Extract the [x, y] coordinate from the center of the cell holding the provided text.  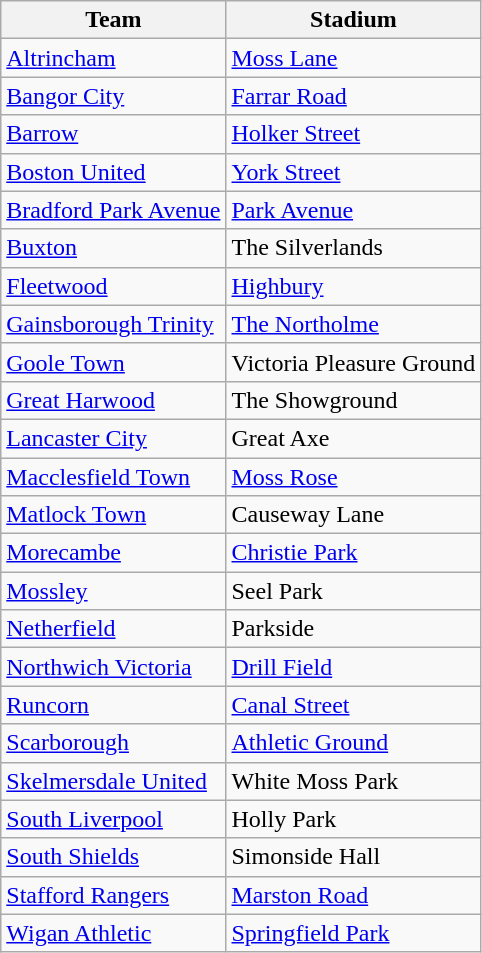
Great Harwood [114, 400]
The Silverlands [354, 248]
Scarborough [114, 743]
Runcorn [114, 705]
Bangor City [114, 96]
Moss Rose [354, 477]
Gainsborough Trinity [114, 324]
Holker Street [354, 134]
Macclesfield Town [114, 477]
White Moss Park [354, 781]
Fleetwood [114, 286]
Matlock Town [114, 515]
Canal Street [354, 705]
Seel Park [354, 591]
Parkside [354, 629]
Drill Field [354, 667]
Wigan Athletic [114, 933]
Athletic Ground [354, 743]
Team [114, 20]
Northwich Victoria [114, 667]
Holly Park [354, 819]
Stafford Rangers [114, 895]
Christie Park [354, 553]
Victoria Pleasure Ground [354, 362]
Boston United [114, 172]
Great Axe [354, 438]
Farrar Road [354, 96]
Altrincham [114, 58]
Moss Lane [354, 58]
The Showground [354, 400]
Morecambe [114, 553]
Skelmersdale United [114, 781]
Stadium [354, 20]
Park Avenue [354, 210]
Bradford Park Avenue [114, 210]
Netherfield [114, 629]
South Liverpool [114, 819]
The Northolme [354, 324]
Highbury [354, 286]
Goole Town [114, 362]
Buxton [114, 248]
Lancaster City [114, 438]
York Street [354, 172]
Marston Road [354, 895]
Causeway Lane [354, 515]
Mossley [114, 591]
Simonside Hall [354, 857]
South Shields [114, 857]
Barrow [114, 134]
Springfield Park [354, 933]
